For the text-containing cell, return its midpoint in [x, y] coordinate format. 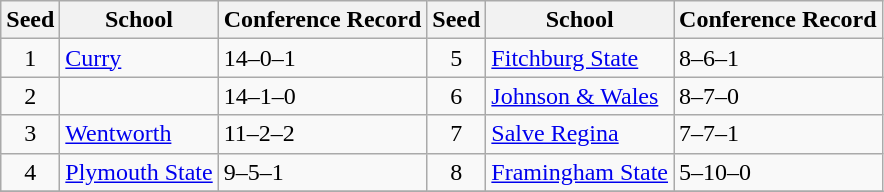
14–0–1 [322, 58]
2 [30, 96]
Framingham State [580, 172]
7 [456, 134]
Salve Regina [580, 134]
8 [456, 172]
Plymouth State [139, 172]
5–10–0 [778, 172]
7–7–1 [778, 134]
Curry [139, 58]
6 [456, 96]
11–2–2 [322, 134]
8–7–0 [778, 96]
Johnson & Wales [580, 96]
4 [30, 172]
3 [30, 134]
Fitchburg State [580, 58]
14–1–0 [322, 96]
1 [30, 58]
Wentworth [139, 134]
5 [456, 58]
9–5–1 [322, 172]
8–6–1 [778, 58]
